Find where the given text appears and provide that cell's center as (X, Y) coordinate. 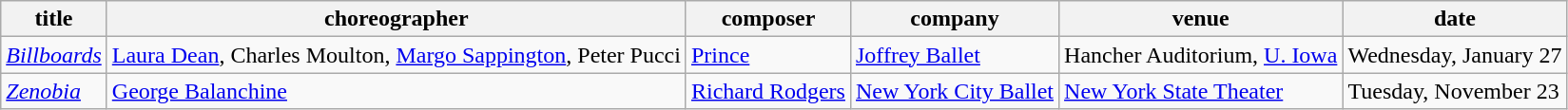
date (1455, 19)
Joffrey Ballet (955, 55)
choreographer (396, 19)
Wednesday, January 27 (1455, 55)
Prince (768, 55)
venue (1201, 19)
New York State Theater (1201, 91)
composer (768, 19)
Laura Dean, Charles Moulton, Margo Sappington, Peter Pucci (396, 55)
Billboards (54, 55)
New York City Ballet (955, 91)
George Balanchine (396, 91)
Richard Rodgers (768, 91)
Tuesday, November 23 (1455, 91)
Zenobia (54, 91)
company (955, 19)
title (54, 19)
Hancher Auditorium, U. Iowa (1201, 55)
